Locate the cell with the specified text and output its (x, y) center coordinate. 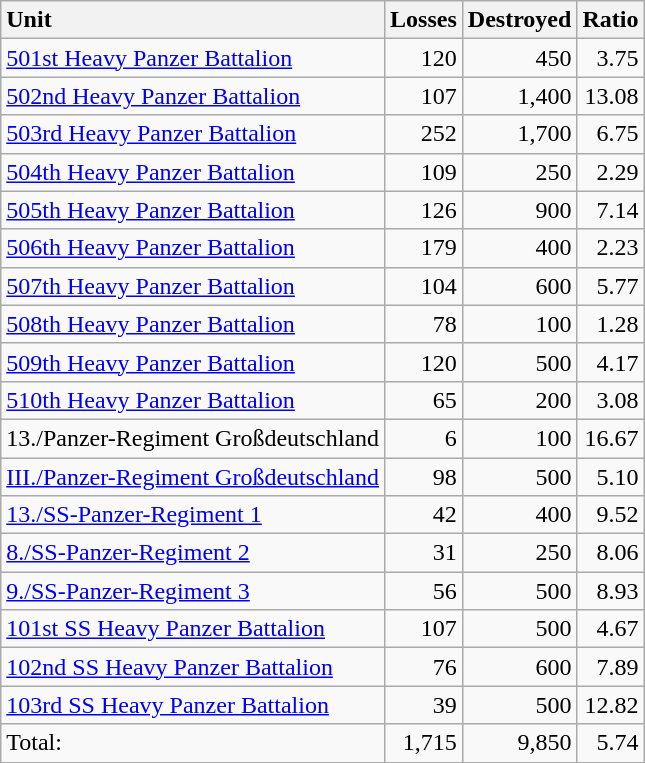
502nd Heavy Panzer Battalion (193, 96)
8./SS-Panzer-Regiment 2 (193, 553)
16.67 (610, 438)
Total: (193, 743)
503rd Heavy Panzer Battalion (193, 134)
2.29 (610, 172)
510th Heavy Panzer Battalion (193, 400)
III./Panzer-Regiment Großdeutschland (193, 477)
7.14 (610, 210)
5.77 (610, 286)
Ratio (610, 20)
8.06 (610, 553)
3.08 (610, 400)
Destroyed (520, 20)
7.89 (610, 667)
508th Heavy Panzer Battalion (193, 324)
9./SS-Panzer-Regiment 3 (193, 591)
9,850 (520, 743)
179 (424, 248)
126 (424, 210)
501st Heavy Panzer Battalion (193, 58)
4.17 (610, 362)
1,400 (520, 96)
103rd SS Heavy Panzer Battalion (193, 705)
109 (424, 172)
2.23 (610, 248)
65 (424, 400)
39 (424, 705)
5.74 (610, 743)
31 (424, 553)
509th Heavy Panzer Battalion (193, 362)
6.75 (610, 134)
1,715 (424, 743)
9.52 (610, 515)
104 (424, 286)
4.67 (610, 629)
252 (424, 134)
900 (520, 210)
Unit (193, 20)
98 (424, 477)
6 (424, 438)
13./Panzer-Regiment Großdeutschland (193, 438)
13./SS-Panzer-Regiment 1 (193, 515)
13.08 (610, 96)
507th Heavy Panzer Battalion (193, 286)
101st SS Heavy Panzer Battalion (193, 629)
200 (520, 400)
76 (424, 667)
42 (424, 515)
5.10 (610, 477)
78 (424, 324)
3.75 (610, 58)
Losses (424, 20)
102nd SS Heavy Panzer Battalion (193, 667)
8.93 (610, 591)
12.82 (610, 705)
506th Heavy Panzer Battalion (193, 248)
56 (424, 591)
1.28 (610, 324)
450 (520, 58)
1,700 (520, 134)
505th Heavy Panzer Battalion (193, 210)
504th Heavy Panzer Battalion (193, 172)
